For the text-containing cell, return its midpoint in (x, y) coordinate format. 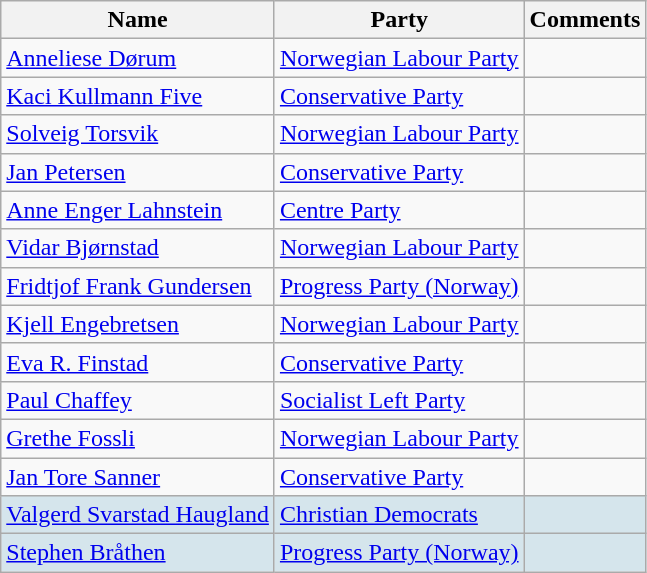
Kaci Kullmann Five (138, 96)
Fridtjof Frank Gundersen (138, 286)
Centre Party (399, 210)
Anne Enger Lahnstein (138, 210)
Grethe Fossli (138, 438)
Name (138, 20)
Socialist Left Party (399, 400)
Vidar Bjørnstad (138, 248)
Stephen Bråthen (138, 553)
Valgerd Svarstad Haugland (138, 515)
Jan Tore Sanner (138, 477)
Christian Democrats (399, 515)
Party (399, 20)
Kjell Engebretsen (138, 324)
Anneliese Dørum (138, 58)
Jan Petersen (138, 172)
Comments (585, 20)
Solveig Torsvik (138, 134)
Eva R. Finstad (138, 362)
Paul Chaffey (138, 400)
